Locate the cell with the specified text and output its (x, y) center coordinate. 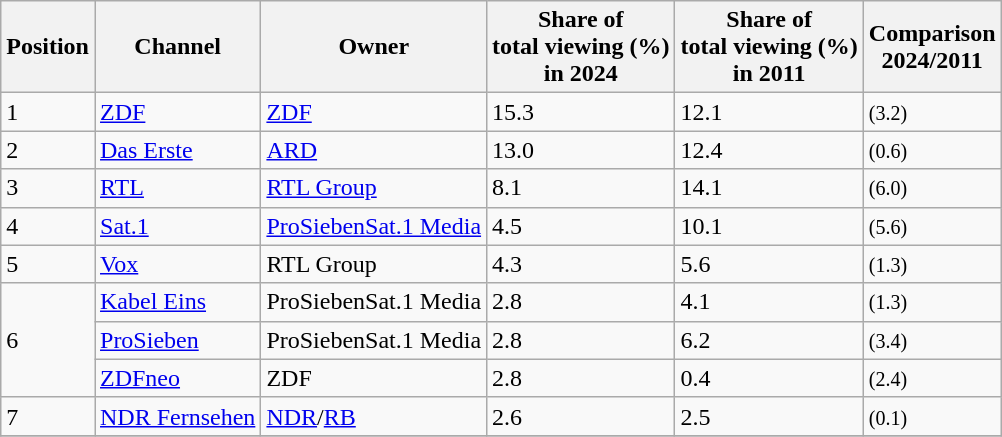
(0.6) (932, 150)
(5.6) (932, 226)
Sat.1 (177, 226)
0.4 (769, 378)
5 (48, 264)
15.3 (581, 112)
Vox (177, 264)
4.1 (769, 302)
4.5 (581, 226)
(0.1) (932, 416)
10.1 (769, 226)
NDR Fernsehen (177, 416)
Channel (177, 47)
NDR/RB (374, 416)
14.1 (769, 188)
Position (48, 47)
(6.0) (932, 188)
(3.4) (932, 340)
Das Erste (177, 150)
Comparison2024/2011 (932, 47)
7 (48, 416)
12.1 (769, 112)
ZDFneo (177, 378)
ARD (374, 150)
13.0 (581, 150)
5.6 (769, 264)
2 (48, 150)
1 (48, 112)
(3.2) (932, 112)
Share oftotal viewing (%)in 2011 (769, 47)
6 (48, 340)
(2.4) (932, 378)
RTL (177, 188)
2.5 (769, 416)
8.1 (581, 188)
6.2 (769, 340)
Owner (374, 47)
2.6 (581, 416)
12.4 (769, 150)
Kabel Eins (177, 302)
4.3 (581, 264)
Share oftotal viewing (%)in 2024 (581, 47)
4 (48, 226)
ProSieben (177, 340)
3 (48, 188)
